Scan for the cell matching the given text and deliver its [X, Y] coordinate at center. 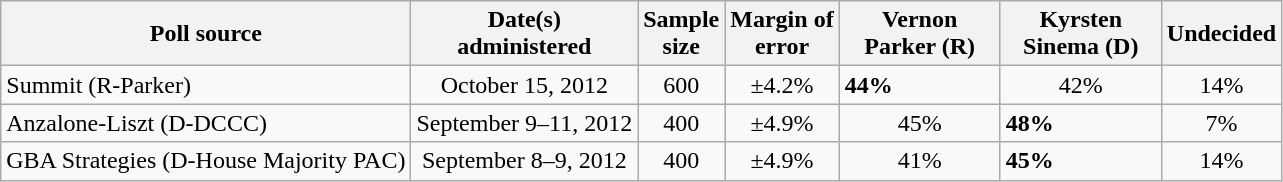
44% [920, 85]
41% [920, 161]
Poll source [206, 34]
48% [1080, 123]
September 8–9, 2012 [524, 161]
September 9–11, 2012 [524, 123]
VernonParker (R) [920, 34]
42% [1080, 85]
Undecided [1221, 34]
7% [1221, 123]
Samplesize [682, 34]
Anzalone-Liszt (D-DCCC) [206, 123]
Summit (R-Parker) [206, 85]
Date(s)administered [524, 34]
October 15, 2012 [524, 85]
GBA Strategies (D-House Majority PAC) [206, 161]
±4.2% [782, 85]
Margin of error [782, 34]
KyrstenSinema (D) [1080, 34]
600 [682, 85]
